Output the (x, y) coordinate of the center of the cell containing the given text.  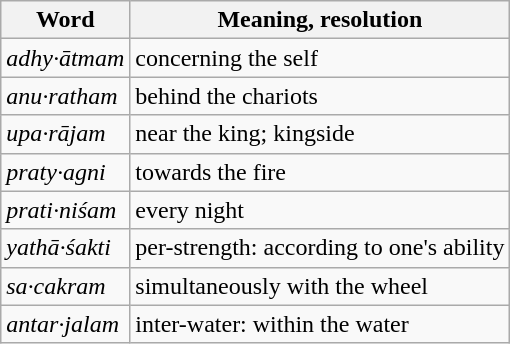
Word (66, 20)
Meaning, resolution (320, 20)
every night (320, 210)
prati·niśam (66, 210)
sa·cakram (66, 286)
behind the chariots (320, 96)
yathā·śakti (66, 248)
simultaneously with the wheel (320, 286)
towards the fire (320, 172)
near the king; kingside (320, 134)
upa·rājam (66, 134)
antar·jalam (66, 324)
adhy·ātmam (66, 58)
per-strength: according to one's ability (320, 248)
concerning the self (320, 58)
anu·ratham (66, 96)
praty·agni (66, 172)
inter-water: within the water (320, 324)
